For the text-containing cell, return its midpoint in [x, y] coordinate format. 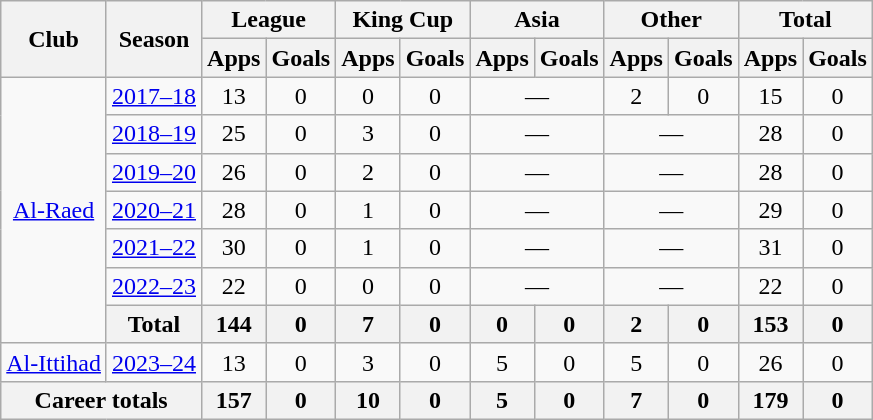
Club [54, 39]
30 [234, 248]
157 [234, 400]
15 [770, 96]
144 [234, 324]
2023–24 [154, 362]
Career totals [102, 400]
2018–19 [154, 134]
King Cup [403, 20]
Al-Ittihad [54, 362]
29 [770, 210]
Asia [537, 20]
2022–23 [154, 286]
10 [368, 400]
179 [770, 400]
Season [154, 39]
153 [770, 324]
2017–18 [154, 96]
31 [770, 248]
Al-Raed [54, 210]
2019–20 [154, 172]
League [269, 20]
25 [234, 134]
Other [671, 20]
2021–22 [154, 248]
2020–21 [154, 210]
